From the cell containing the given text, extract its center point as (X, Y) coordinate. 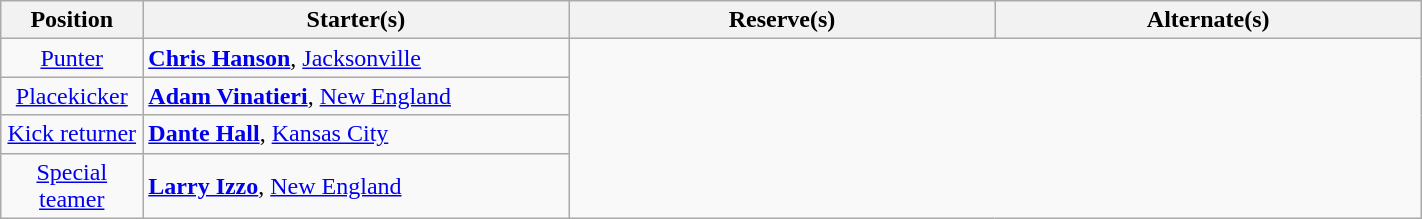
Chris Hanson, Jacksonville (356, 58)
Alternate(s) (1208, 20)
Starter(s) (356, 20)
Punter (72, 58)
Special teamer (72, 186)
Adam Vinatieri, New England (356, 96)
Position (72, 20)
Dante Hall, Kansas City (356, 134)
Kick returner (72, 134)
Placekicker (72, 96)
Reserve(s) (782, 20)
Larry Izzo, New England (356, 186)
